Capture the cell that displays the provided text and extract its [x, y] central coordinate. 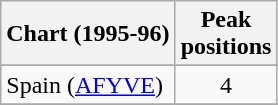
Peakpositions [226, 34]
Chart (1995-96) [88, 34]
4 [226, 85]
Spain (AFYVE) [88, 85]
